Return (x, y) of the center of cell containing provided text 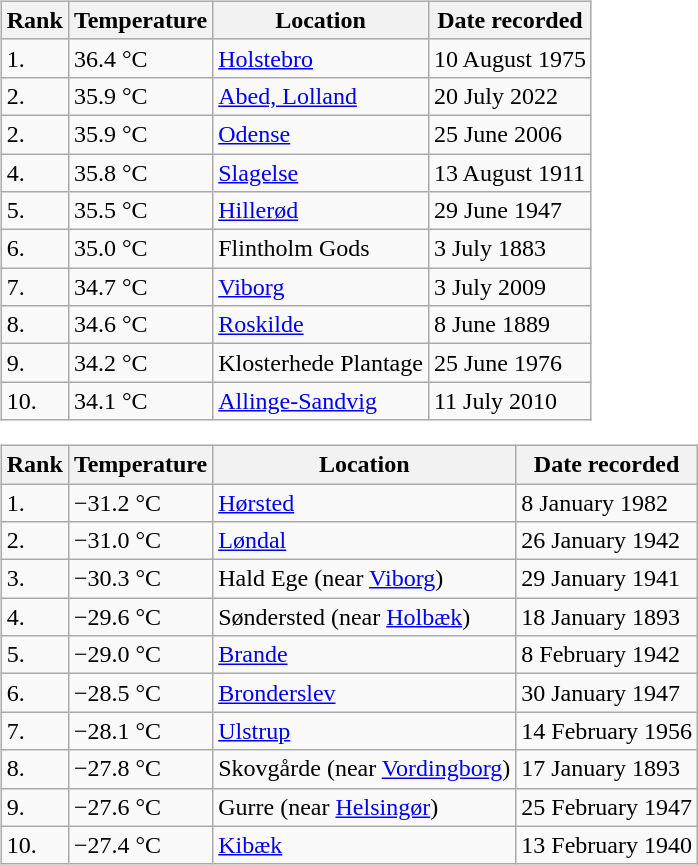
34.1 °C (140, 401)
−31.0 °C (140, 541)
Hørsted (364, 503)
−27.6 °C (140, 807)
8 June 1889 (510, 325)
25 February 1947 (607, 807)
Gurre (near Helsingør) (364, 807)
Løndal (364, 541)
Ulstrup (364, 731)
35.0 °C (140, 249)
14 February 1956 (607, 731)
10 August 1975 (510, 58)
Klosterhede Plantage (321, 363)
8 February 1942 (607, 655)
17 January 1893 (607, 769)
25 June 1976 (510, 363)
35.8 °C (140, 173)
−27.4 °C (140, 845)
Brande (364, 655)
29 January 1941 (607, 579)
Roskilde (321, 325)
−30.3 °C (140, 579)
−29.0 °C (140, 655)
36.4 °C (140, 58)
11 July 2010 (510, 401)
3 July 1883 (510, 249)
−31.2 °C (140, 503)
−28.5 °C (140, 693)
Skovgårde (near Vordingborg) (364, 769)
Hillerød (321, 211)
3 July 2009 (510, 287)
Allinge-Sandvig (321, 401)
−28.1 °C (140, 731)
34.2 °C (140, 363)
Slagelse (321, 173)
Abed, Lolland (321, 96)
13 August 1911 (510, 173)
8 January 1982 (607, 503)
Kibæk (364, 845)
13 February 1940 (607, 845)
Flintholm Gods (321, 249)
Bronderslev (364, 693)
Odense (321, 134)
Hald Ege (near Viborg) (364, 579)
Viborg (321, 287)
34.7 °C (140, 287)
18 January 1893 (607, 617)
35.5 °C (140, 211)
30 January 1947 (607, 693)
25 June 2006 (510, 134)
−27.8 °C (140, 769)
26 January 1942 (607, 541)
−29.6 °C (140, 617)
3. (34, 579)
29 June 1947 (510, 211)
34.6 °C (140, 325)
20 July 2022 (510, 96)
Søndersted (near Holbæk) (364, 617)
Holstebro (321, 58)
